Determine the (X, Y) coordinate at the center of the cell enclosing the given text.  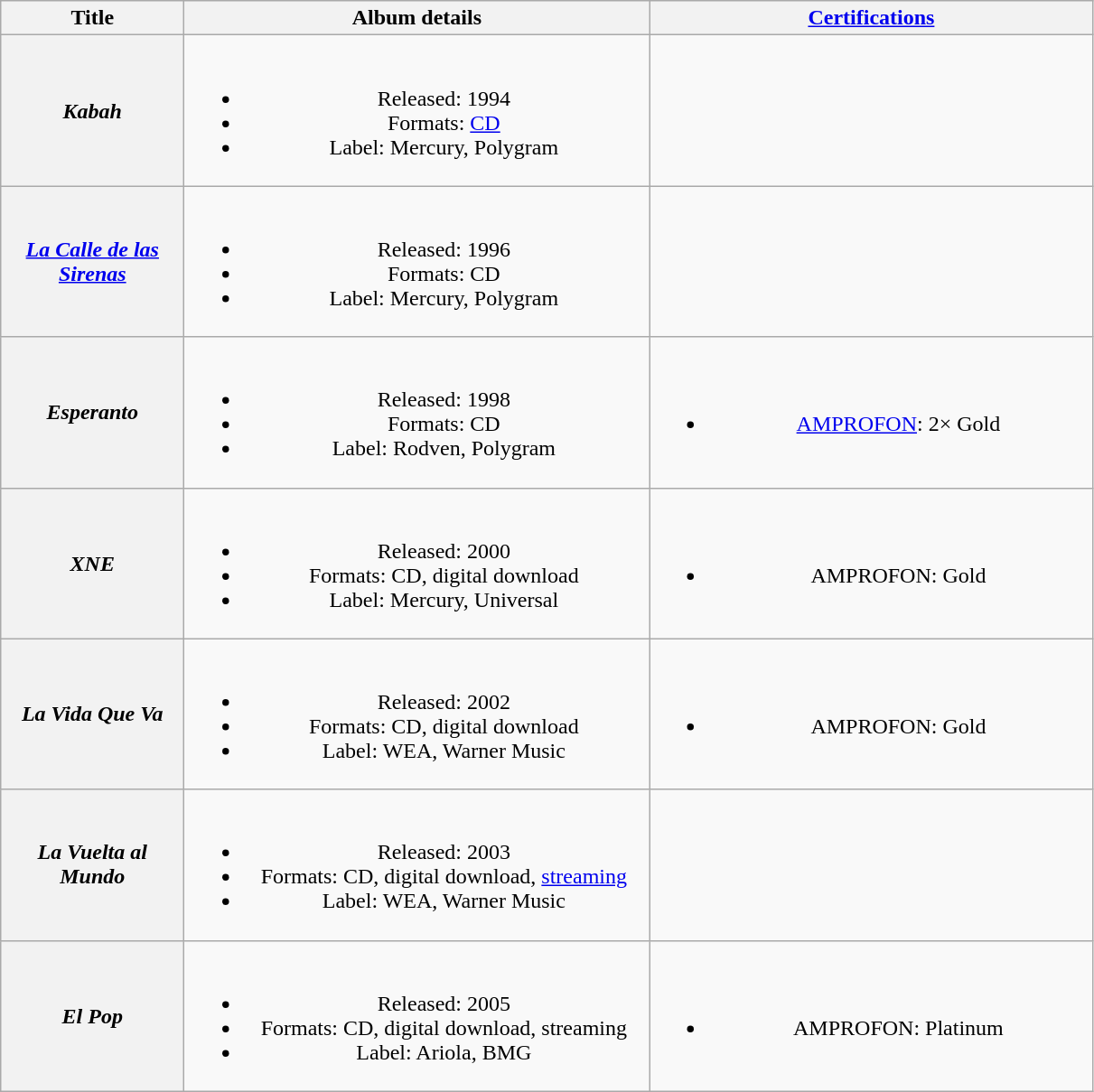
Title (92, 18)
Released: 1998Formats: CDLabel: Rodven, Polygram (417, 412)
Released: 2000Formats: CD, digital downloadLabel: Mercury, Universal (417, 564)
Certifications (871, 18)
Released: 1994Formats: CDLabel: Mercury, Polygram (417, 110)
Kabah (92, 110)
La Vuelta al Mundo (92, 865)
La Calle de las Sirenas (92, 262)
El Pop (92, 1015)
Released: 2002Formats: CD, digital downloadLabel: WEA, Warner Music (417, 714)
AMPROFON: Platinum (871, 1015)
Esperanto (92, 412)
Album details (417, 18)
Released: 1996Formats: CDLabel: Mercury, Polygram (417, 262)
XNE (92, 564)
Released: 2003Formats: CD, digital download, streamingLabel: WEA, Warner Music (417, 865)
Released: 2005Formats: CD, digital download, streamingLabel: Ariola, BMG (417, 1015)
La Vida Que Va (92, 714)
AMPROFON: 2× Gold (871, 412)
